Identify which cell holds the provided text, then report its [x, y] central coordinate. 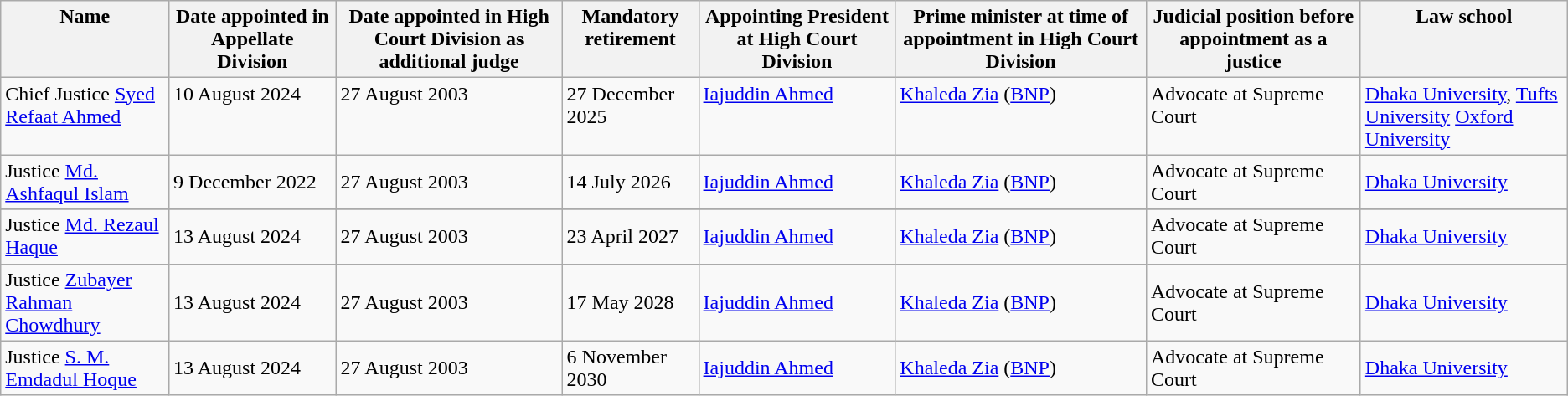
17 May 2028 [630, 302]
9 December 2022 [253, 183]
Appointing President at High Court Division [797, 39]
27 December 2025 [630, 116]
Mandatory retirement [630, 39]
10 August 2024 [253, 116]
Date appointed in High Court Division as additional judge [449, 39]
14 July 2026 [630, 183]
Law school [1464, 39]
23 April 2027 [630, 236]
Justice Md. Ashfaqul Islam [85, 183]
Justice Zubayer Rahman Chowdhury [85, 302]
Dhaka University, Tufts University Oxford University [1464, 116]
6 November 2030 [630, 368]
Justice Md. Rezaul Haque [85, 236]
Judicial position before appointment as a justice [1253, 39]
Date appointed in Appellate Division [253, 39]
Chief Justice Syed Refaat Ahmed [85, 116]
Justice S. M. Emdadul Hoque [85, 368]
Name [85, 39]
Prime minister at time of appointment in High Court Division [1021, 39]
